Return the [X, Y] coordinate for the center point of the cell that contains the specified text.  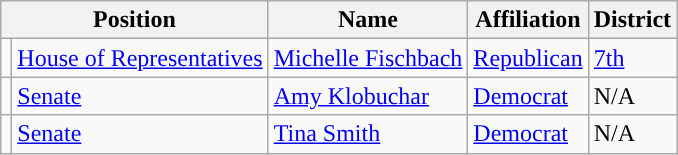
Michelle Fischbach [368, 58]
Position [134, 20]
Name [368, 20]
Affiliation [528, 20]
House of Representatives [140, 58]
Amy Klobuchar [368, 96]
Republican [528, 58]
Tina Smith [368, 134]
District [632, 20]
7th [632, 58]
